Locate the cell with the specified text and output its (x, y) center coordinate. 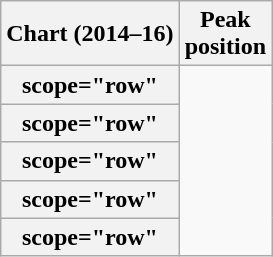
Chart (2014–16) (90, 34)
Peakposition (225, 34)
